Determine the (X, Y) coordinate at the center of the cell enclosing the given text.  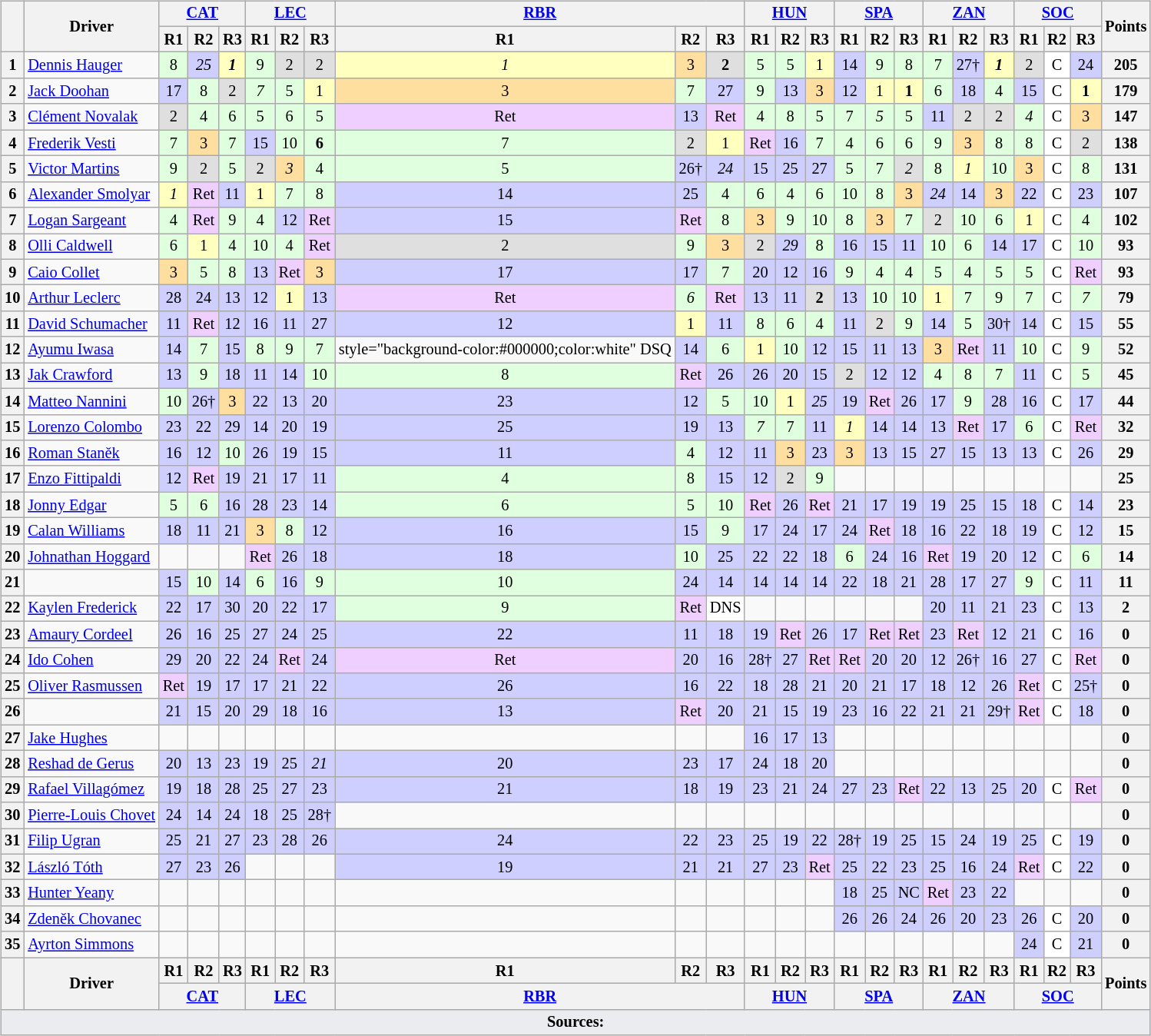
Amaury Cordeel (91, 634)
NC (909, 893)
Pierre-Louis Chovet (91, 815)
102 (1126, 221)
Johnathan Hoggard (91, 556)
Olli Caldwell (91, 247)
Matteo Nannini (91, 401)
45 (1126, 376)
Logan Sargeant (91, 221)
34 (12, 919)
29† (999, 712)
Enzo Fittipaldi (91, 479)
52 (1126, 350)
DNS (725, 609)
205 (1126, 65)
79 (1126, 298)
131 (1126, 169)
Calan Williams (91, 531)
Alexander Smolyar (91, 194)
138 (1126, 143)
Dennis Hauger (91, 65)
35 (12, 945)
44 (1126, 401)
Jack Doohan (91, 91)
Victor Martins (91, 169)
Caio Collet (91, 272)
Zdeněk Chovanec (91, 919)
László Tóth (91, 867)
31 (12, 842)
Lorenzo Colombo (91, 427)
Arthur Leclerc (91, 298)
Reshad de Gerus (91, 764)
25† (1086, 686)
Clément Novalak (91, 117)
Jak Crawford (91, 376)
Jonny Edgar (91, 505)
30† (999, 324)
107 (1126, 194)
55 (1126, 324)
Hunter Yeany (91, 893)
33 (12, 893)
Frederik Vesti (91, 143)
Jake Hughes (91, 738)
Filip Ugran (91, 842)
179 (1126, 91)
Roman Staněk (91, 453)
Sources: (575, 1022)
Ido Cohen (91, 660)
Rafael Villagómez (91, 789)
Ayrton Simmons (91, 945)
Oliver Rasmussen (91, 686)
Kaylen Frederick (91, 609)
David Schumacher (91, 324)
147 (1126, 117)
style="background-color:#000000;color:white" DSQ (506, 350)
Ayumu Iwasa (91, 350)
27† (968, 65)
